Return (X, Y) of the center of cell containing provided text 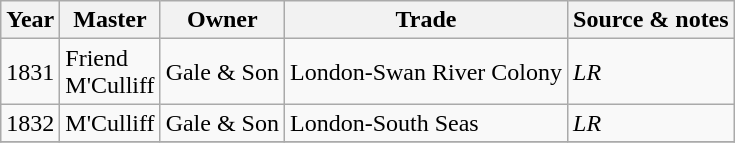
1831 (30, 72)
M'Culliff (110, 123)
1832 (30, 123)
London-South Seas (426, 123)
Source & notes (652, 20)
London-Swan River Colony (426, 72)
FriendM'Culliff (110, 72)
Master (110, 20)
Year (30, 20)
Trade (426, 20)
Owner (222, 20)
